Find where the given text appears and provide that cell's center as [x, y] coordinate. 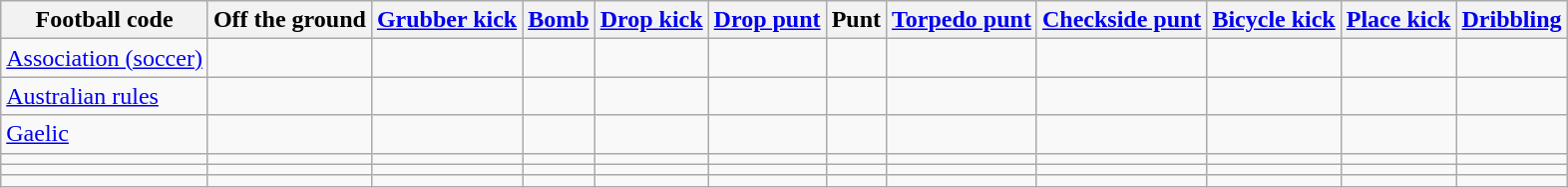
Association (soccer) [105, 58]
Punt [856, 20]
Off the ground [289, 20]
Drop kick [651, 20]
Drop punt [767, 20]
Gaelic [105, 134]
Place kick [1398, 20]
Checkside punt [1121, 20]
Australian rules [105, 96]
Dribbling [1512, 20]
Torpedo punt [962, 20]
Bicycle kick [1274, 20]
Bomb [559, 20]
Football code [105, 20]
Grubber kick [447, 20]
